Return the [x, y] coordinate for the center point of the cell that contains the specified text.  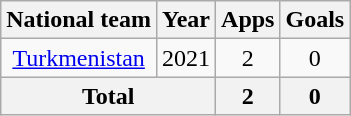
Goals [315, 20]
Total [108, 96]
National team [79, 20]
Turkmenistan [79, 58]
Year [186, 20]
Apps [248, 20]
2021 [186, 58]
